Find where the given text appears and provide that cell's center as [X, Y] coordinate. 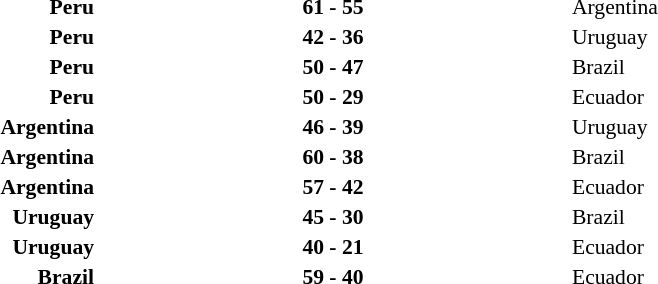
50 - 29 [333, 97]
42 - 36 [333, 37]
46 - 39 [333, 127]
40 - 21 [333, 247]
60 - 38 [333, 157]
57 - 42 [333, 187]
45 - 30 [333, 217]
50 - 47 [333, 67]
